Capture the cell that displays the provided text and extract its (X, Y) central coordinate. 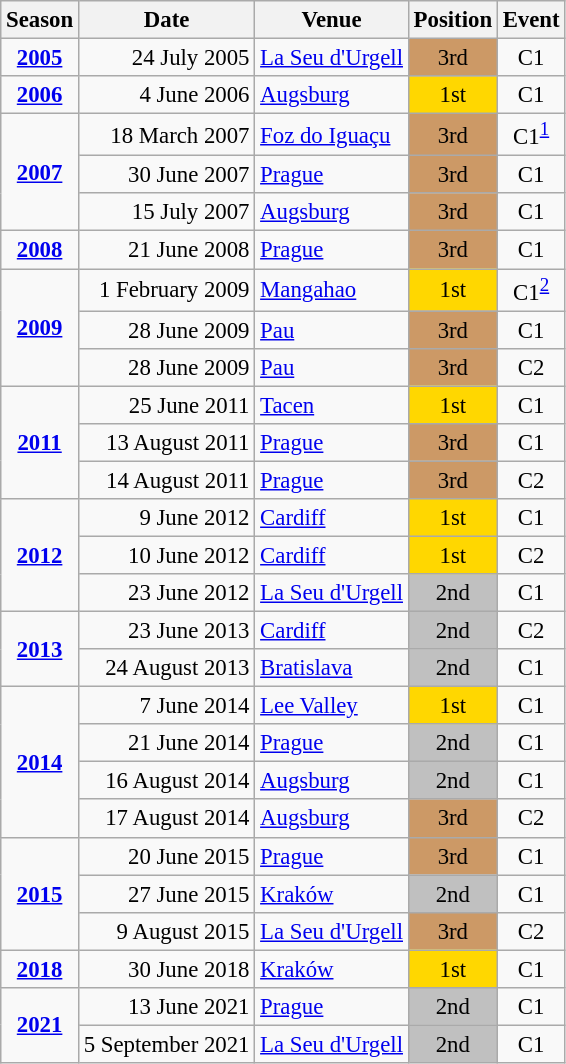
7 June 2014 (166, 706)
Bratislava (332, 668)
24 August 2013 (166, 668)
5 September 2021 (166, 1044)
Event (531, 20)
Foz do Iguaçu (332, 135)
1 February 2009 (166, 290)
24 July 2005 (166, 58)
2015 (40, 894)
2012 (40, 556)
13 June 2021 (166, 1007)
13 August 2011 (166, 443)
4 June 2006 (166, 95)
Date (166, 20)
17 August 2014 (166, 819)
2006 (40, 95)
25 June 2011 (166, 405)
2013 (40, 650)
C11 (531, 135)
2009 (40, 328)
2018 (40, 969)
30 June 2007 (166, 175)
Season (40, 20)
Mangahao (332, 290)
2011 (40, 442)
20 June 2015 (166, 856)
2014 (40, 762)
14 August 2011 (166, 480)
C12 (531, 290)
27 June 2015 (166, 894)
2008 (40, 250)
18 March 2007 (166, 135)
9 June 2012 (166, 518)
16 August 2014 (166, 781)
Venue (332, 20)
21 June 2014 (166, 743)
9 August 2015 (166, 931)
30 June 2018 (166, 969)
15 July 2007 (166, 213)
Position (452, 20)
21 June 2008 (166, 250)
10 June 2012 (166, 555)
Lee Valley (332, 706)
2007 (40, 172)
Tacen (332, 405)
2021 (40, 1026)
2005 (40, 58)
23 June 2012 (166, 593)
23 June 2013 (166, 631)
